Output the (x, y) coordinate of the center of the cell containing the given text.  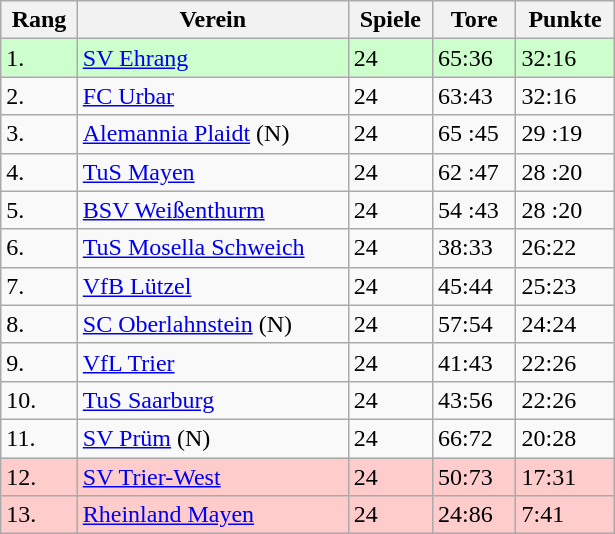
62 :47 (474, 172)
8. (39, 324)
25:23 (565, 286)
SV Trier-West (212, 477)
65:36 (474, 58)
65 :45 (474, 134)
5. (39, 210)
BSV Weißenthurm (212, 210)
Rang (39, 20)
1. (39, 58)
26:22 (565, 248)
24:24 (565, 324)
63:43 (474, 96)
7:41 (565, 515)
2. (39, 96)
10. (39, 400)
Spiele (390, 20)
SV Ehrang (212, 58)
Alemannia Plaidt (N) (212, 134)
TuS Saarburg (212, 400)
SV Prüm (N) (212, 438)
Tore (474, 20)
SC Oberlahnstein (N) (212, 324)
38:33 (474, 248)
29 :19 (565, 134)
3. (39, 134)
VfB Lützel (212, 286)
9. (39, 362)
Punkte (565, 20)
VfL Trier (212, 362)
57:54 (474, 324)
Verein (212, 20)
4. (39, 172)
24:86 (474, 515)
41:43 (474, 362)
12. (39, 477)
50:73 (474, 477)
11. (39, 438)
43:56 (474, 400)
54 :43 (474, 210)
FC Urbar (212, 96)
20:28 (565, 438)
TuS Mosella Schweich (212, 248)
13. (39, 515)
6. (39, 248)
45:44 (474, 286)
TuS Mayen (212, 172)
17:31 (565, 477)
7. (39, 286)
Rheinland Mayen (212, 515)
66:72 (474, 438)
